Provide the (X, Y) coordinate of the cell's center where the given text is located.  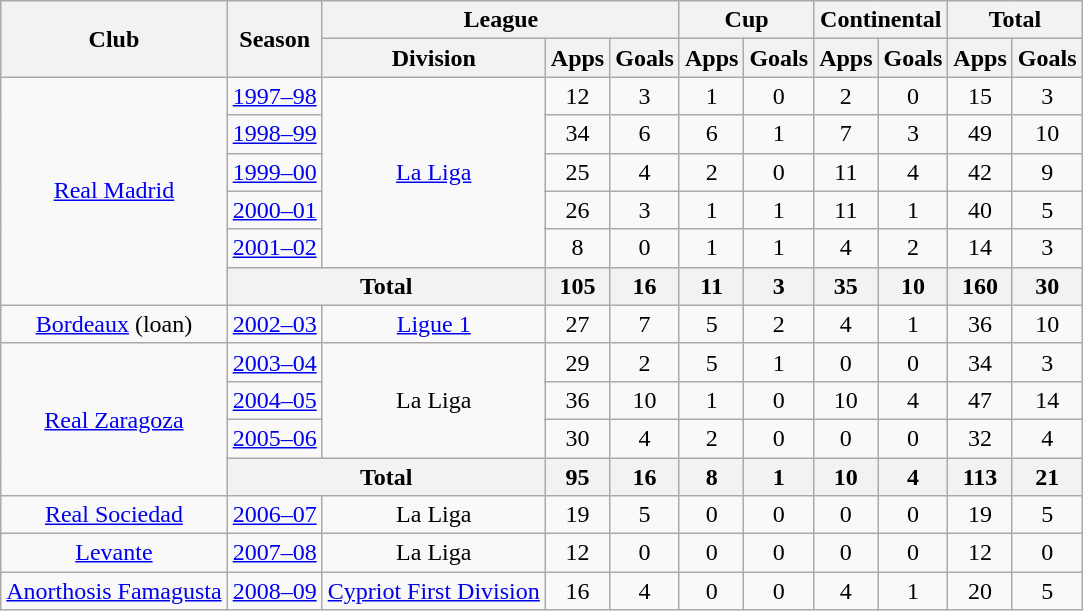
26 (577, 210)
1999–00 (274, 172)
27 (577, 324)
160 (980, 286)
2002–03 (274, 324)
47 (980, 400)
2004–05 (274, 400)
21 (1047, 477)
49 (980, 134)
2008–09 (274, 591)
Real Sociedad (114, 515)
Real Zaragoza (114, 419)
1998–99 (274, 134)
2001–02 (274, 248)
15 (980, 96)
Ligue 1 (434, 324)
Bordeaux (loan) (114, 324)
Season (274, 39)
Club (114, 39)
35 (846, 286)
Continental (881, 20)
2007–08 (274, 553)
113 (980, 477)
42 (980, 172)
2005–06 (274, 438)
9 (1047, 172)
1997–98 (274, 96)
Division (434, 58)
League (500, 20)
20 (980, 591)
95 (577, 477)
2006–07 (274, 515)
Cypriot First Division (434, 591)
32 (980, 438)
105 (577, 286)
29 (577, 362)
2000–01 (274, 210)
Cup (746, 20)
Levante (114, 553)
2003–04 (274, 362)
Real Madrid (114, 191)
40 (980, 210)
Anorthosis Famagusta (114, 591)
25 (577, 172)
